Return (x, y) of the center of cell containing provided text 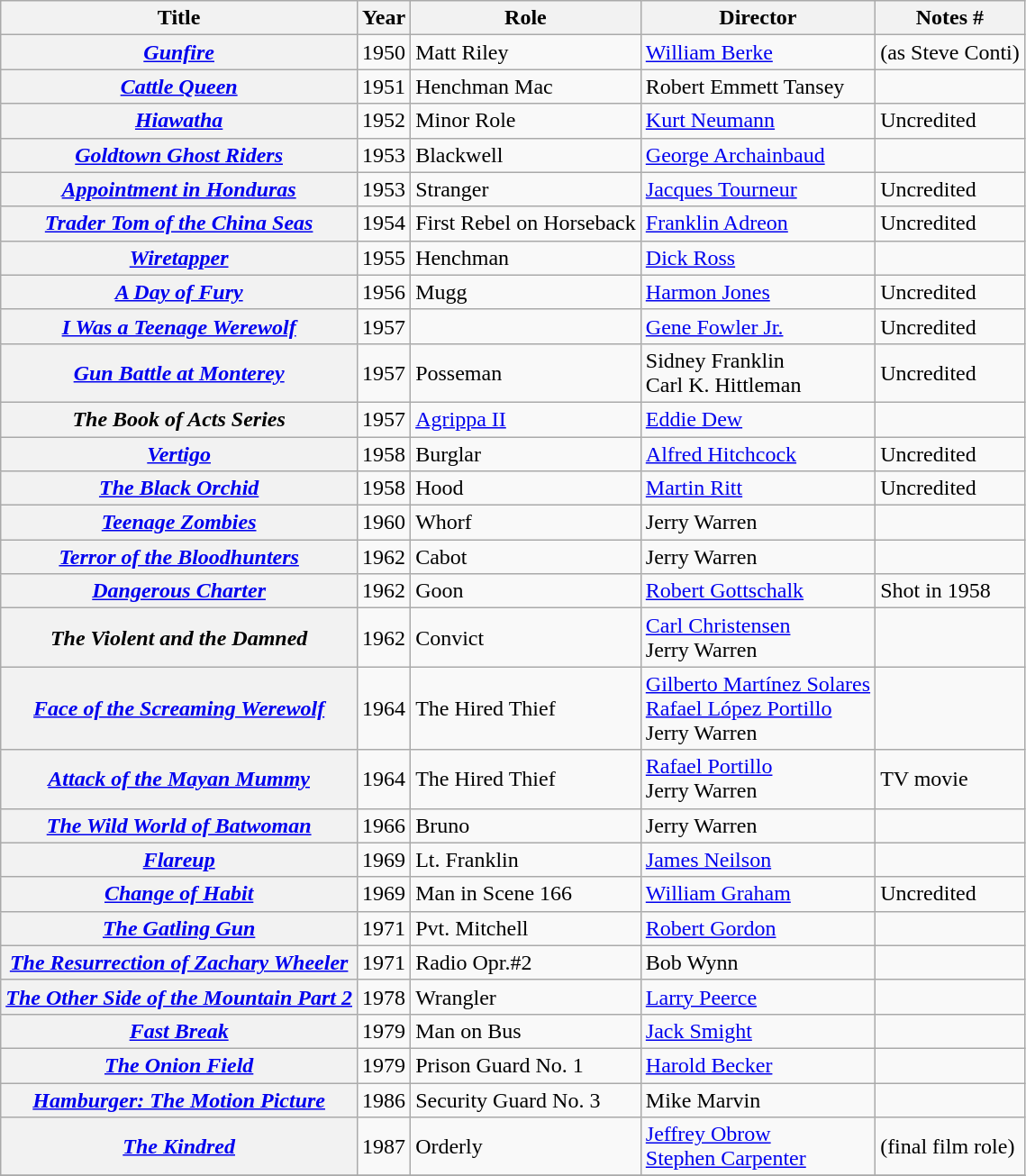
Goon (526, 591)
Attack of the Mayan Mummy (179, 779)
Orderly (526, 1146)
Hamburger: The Motion Picture (179, 1100)
TV movie (950, 779)
1956 (384, 292)
Title (179, 18)
Man on Bus (526, 1031)
The Other Side of the Mountain Part 2 (179, 997)
Face of the Screaming Werewolf (179, 708)
Robert Gottschalk (758, 591)
Henchman Mac (526, 87)
The Wild World of Batwoman (179, 825)
Mugg (526, 292)
Martin Ritt (758, 488)
Bruno (526, 825)
Role (526, 18)
Harmon Jones (758, 292)
The Book of Acts Series (179, 419)
Convict (526, 638)
The Gatling Gun (179, 928)
Director (758, 18)
Year (384, 18)
Hiawatha (179, 121)
Posseman (526, 373)
Carl ChristensenJerry Warren (758, 638)
George Archainbaud (758, 155)
The Violent and the Damned (179, 638)
Pvt. Mitchell (526, 928)
Agrippa II (526, 419)
1954 (384, 223)
Gunfire (179, 52)
Robert Emmett Tansey (758, 87)
1952 (384, 121)
The Onion Field (179, 1065)
Harold Becker (758, 1065)
Dick Ross (758, 258)
Fast Break (179, 1031)
Wrangler (526, 997)
Change of Habit (179, 894)
1986 (384, 1100)
Notes # (950, 18)
Goldtown Ghost Riders (179, 155)
Lt. Franklin (526, 860)
Radio Opr.#2 (526, 962)
Teenage Zombies (179, 523)
1955 (384, 258)
I Was a Teenage Werewolf (179, 326)
Flareup (179, 860)
Gene Fowler Jr. (758, 326)
1966 (384, 825)
Trader Tom of the China Seas (179, 223)
Appointment in Honduras (179, 189)
Jack Smight (758, 1031)
Sidney FranklinCarl K. Hittleman (758, 373)
The Resurrection of Zachary Wheeler (179, 962)
1978 (384, 997)
Vertigo (179, 453)
Terror of the Bloodhunters (179, 557)
1987 (384, 1146)
(as Steve Conti) (950, 52)
Eddie Dew (758, 419)
Mike Marvin (758, 1100)
Gun Battle at Monterey (179, 373)
William Berke (758, 52)
Gilberto Martínez SolaresRafael López PortilloJerry Warren (758, 708)
Stranger (526, 189)
Wiretapper (179, 258)
Henchman (526, 258)
Hood (526, 488)
Robert Gordon (758, 928)
Prison Guard No. 1 (526, 1065)
Jacques Tourneur (758, 189)
Shot in 1958 (950, 591)
William Graham (758, 894)
Franklin Adreon (758, 223)
Kurt Neumann (758, 121)
1950 (384, 52)
1951 (384, 87)
James Neilson (758, 860)
Bob Wynn (758, 962)
Cattle Queen (179, 87)
Blackwell (526, 155)
Larry Peerce (758, 997)
A Day of Fury (179, 292)
Whorf (526, 523)
Dangerous Charter (179, 591)
The Black Orchid (179, 488)
Cabot (526, 557)
Burglar (526, 453)
1960 (384, 523)
First Rebel on Horseback (526, 223)
Rafael PortilloJerry Warren (758, 779)
The Kindred (179, 1146)
Minor Role (526, 121)
Security Guard No. 3 (526, 1100)
Matt Riley (526, 52)
(final film role) (950, 1146)
Jeffrey ObrowStephen Carpenter (758, 1146)
Man in Scene 166 (526, 894)
Alfred Hitchcock (758, 453)
